Extract the (X, Y) coordinate from the center of the cell holding the provided text.  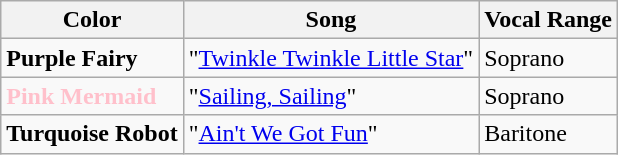
Baritone (548, 134)
"Twinkle Twinkle Little Star" (330, 58)
Color (92, 20)
Purple Fairy (92, 58)
Turquoise Robot (92, 134)
"Sailing, Sailing" (330, 96)
Vocal Range (548, 20)
Song (330, 20)
"Ain't We Got Fun" (330, 134)
Pink Mermaid (92, 96)
